Detect which cell encompasses the target text, then output its [x, y] center coordinate. 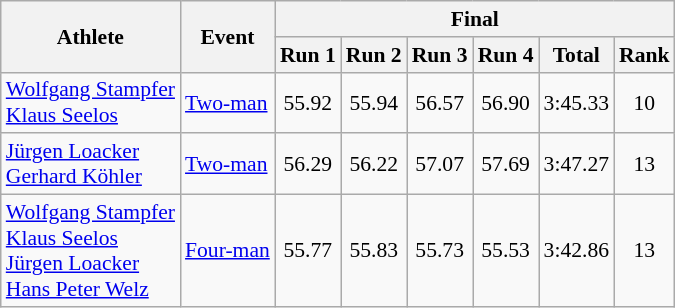
3:47.27 [576, 164]
55.73 [440, 251]
55.94 [374, 102]
3:42.86 [576, 251]
56.22 [374, 164]
Rank [644, 55]
Athlete [90, 36]
Run 1 [308, 55]
10 [644, 102]
Run 4 [506, 55]
56.29 [308, 164]
Run 2 [374, 55]
55.83 [374, 251]
55.77 [308, 251]
Wolfgang StampferKlaus Seelos [90, 102]
55.92 [308, 102]
56.90 [506, 102]
Final [475, 19]
3:45.33 [576, 102]
56.57 [440, 102]
Four-man [228, 251]
Jürgen LoackerGerhard Köhler [90, 164]
Wolfgang StampferKlaus SeelosJürgen LoackerHans Peter Welz [90, 251]
Event [228, 36]
55.53 [506, 251]
57.07 [440, 164]
57.69 [506, 164]
Total [576, 55]
Run 3 [440, 55]
